Identify which cell holds the provided text, then report its [X, Y] central coordinate. 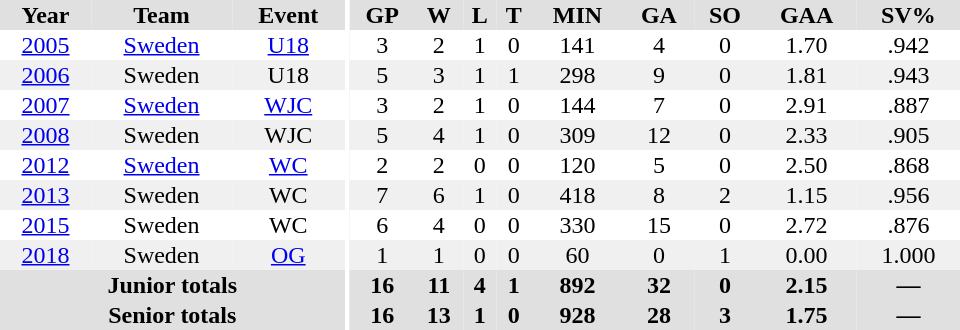
Event [288, 15]
OG [288, 255]
.956 [908, 195]
T [514, 15]
1.000 [908, 255]
2012 [46, 165]
144 [578, 105]
928 [578, 315]
418 [578, 195]
12 [659, 135]
1.75 [806, 315]
SO [726, 15]
0.00 [806, 255]
2008 [46, 135]
2005 [46, 45]
120 [578, 165]
.887 [908, 105]
28 [659, 315]
2007 [46, 105]
.905 [908, 135]
2013 [46, 195]
GA [659, 15]
8 [659, 195]
Junior totals [172, 285]
L [480, 15]
GP [382, 15]
32 [659, 285]
9 [659, 75]
2.91 [806, 105]
2.15 [806, 285]
2015 [46, 225]
330 [578, 225]
GAA [806, 15]
2.72 [806, 225]
1.81 [806, 75]
60 [578, 255]
.943 [908, 75]
15 [659, 225]
.868 [908, 165]
2006 [46, 75]
298 [578, 75]
141 [578, 45]
2.50 [806, 165]
1.70 [806, 45]
11 [439, 285]
309 [578, 135]
Team [162, 15]
Senior totals [172, 315]
13 [439, 315]
.942 [908, 45]
2018 [46, 255]
Year [46, 15]
W [439, 15]
.876 [908, 225]
MIN [578, 15]
1.15 [806, 195]
892 [578, 285]
2.33 [806, 135]
SV% [908, 15]
